Pinpoint the cell where the given text exists, returning its (X, Y) midpoint coordinate. 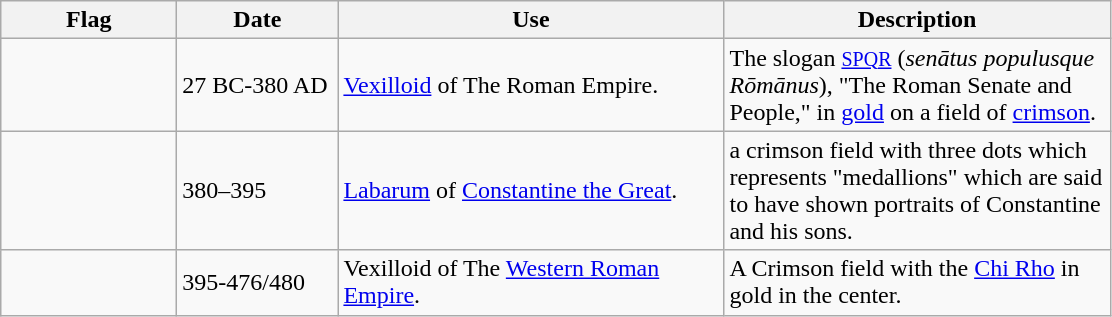
Vexilloid of The Western Roman Empire. (531, 282)
Labarum of Constantine the Great. (531, 190)
380–395 (258, 190)
Date (258, 20)
27 BC-380 AD (258, 85)
Use (531, 20)
a crimson field with three dots which represents "medallions" which are said to have shown portraits of Constantine and his sons. (917, 190)
The slogan SPQR (senātus populusque Rōmānus), "The Roman Senate and People," in gold on a field of crimson. (917, 85)
Vexilloid of The Roman Empire. (531, 85)
A Crimson field with the Chi Rho in gold in the center. (917, 282)
Description (917, 20)
Flag (89, 20)
395-476/480 (258, 282)
